Search for the cell housing the specified text and yield its (x, y) center coordinate. 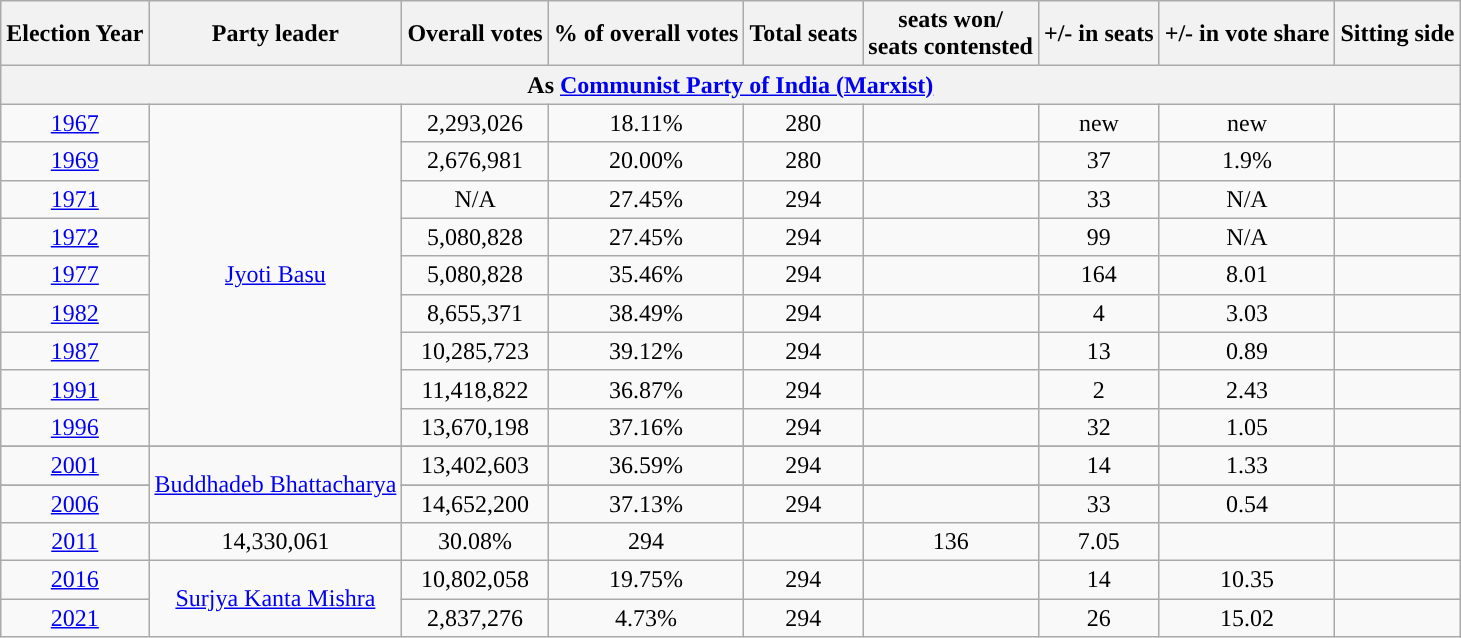
14,330,061 (276, 542)
1.05 (1247, 427)
3.03 (1247, 313)
164 (1098, 275)
37.16% (646, 427)
1977 (75, 275)
13,402,603 (475, 465)
2016 (75, 580)
10,802,058 (475, 580)
1971 (75, 199)
10,285,723 (475, 351)
Surjya Kanta Mishra (276, 599)
Party leader (276, 34)
1969 (75, 161)
30.08% (475, 542)
13,670,198 (475, 427)
15.02 (1247, 618)
136 (951, 542)
% of overall votes (646, 34)
1991 (75, 389)
13 (1098, 351)
1972 (75, 237)
11,418,822 (475, 389)
Jyoti Basu (276, 276)
2.43 (1247, 389)
14,652,200 (475, 503)
Overall votes (475, 34)
2001 (75, 465)
4.73% (646, 618)
26 (1098, 618)
2,676,981 (475, 161)
37.13% (646, 503)
1982 (75, 313)
0.54 (1247, 503)
1987 (75, 351)
2011 (75, 542)
2,293,026 (475, 123)
Sitting side (1398, 34)
+/- in vote share (1247, 34)
1967 (75, 123)
Election Year (75, 34)
2006 (75, 503)
4 (1098, 313)
As Communist Party of India (Marxist) (730, 85)
35.46% (646, 275)
+/- in seats (1098, 34)
36.87% (646, 389)
39.12% (646, 351)
8.01 (1247, 275)
Buddhadeb Bhattacharya (276, 484)
2021 (75, 618)
1.9% (1247, 161)
32 (1098, 427)
10.35 (1247, 580)
99 (1098, 237)
1996 (75, 427)
20.00% (646, 161)
18.11% (646, 123)
0.89 (1247, 351)
8,655,371 (475, 313)
37 (1098, 161)
19.75% (646, 580)
1.33 (1247, 465)
38.49% (646, 313)
seats won/seats contensted (951, 34)
36.59% (646, 465)
7.05 (1098, 542)
2 (1098, 389)
2,837,276 (475, 618)
Total seats (804, 34)
